Extract the (X, Y) coordinate from the center of the cell holding the provided text.  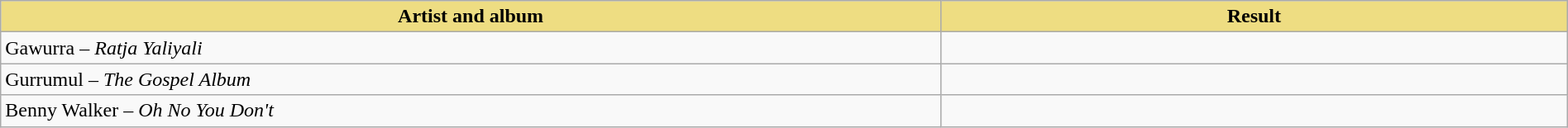
Gurrumul – The Gospel Album (471, 79)
Result (1254, 17)
Benny Walker – Oh No You Don't (471, 111)
Artist and album (471, 17)
Gawurra – Ratja Yaliyali (471, 48)
